Return (X, Y) of the center of cell containing provided text 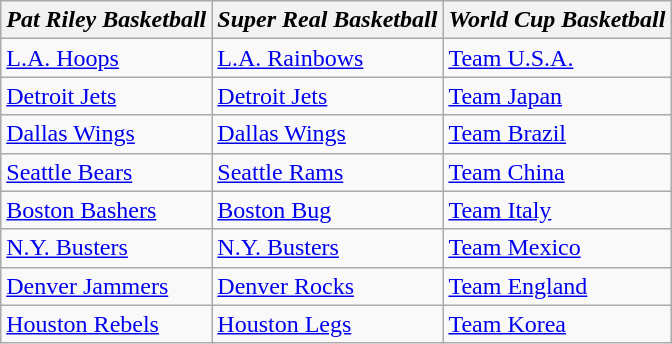
Boston Bashers (106, 210)
Denver Jammers (106, 286)
Team Brazil (557, 134)
Team England (557, 286)
Team Mexico (557, 248)
Houston Legs (328, 324)
Team Japan (557, 96)
Seattle Bears (106, 172)
Denver Rocks (328, 286)
World Cup Basketball (557, 20)
Team Korea (557, 324)
Boston Bug (328, 210)
Team China (557, 172)
Team Italy (557, 210)
Super Real Basketball (328, 20)
Team U.S.A. (557, 58)
Pat Riley Basketball (106, 20)
Seattle Rams (328, 172)
L.A. Rainbows (328, 58)
L.A. Hoops (106, 58)
Houston Rebels (106, 324)
